Provide the (X, Y) coordinate of the cell's center where the given text is located.  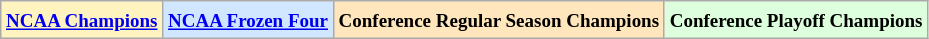
NCAA Champions (82, 20)
Conference Playoff Champions (796, 20)
NCAA Frozen Four (248, 20)
Conference Regular Season Champions (498, 20)
